Return the (X, Y) coordinate for the center point of the cell that contains the specified text.  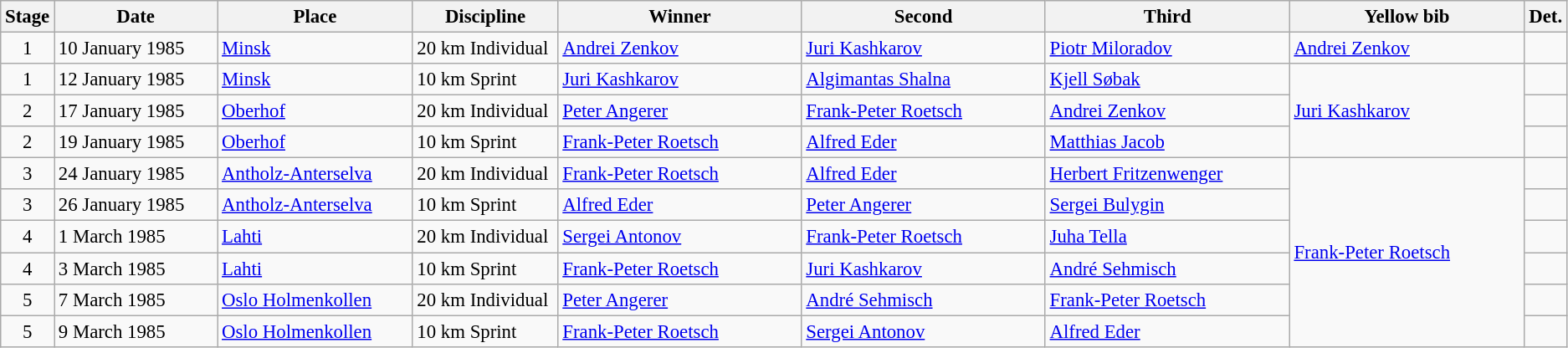
9 March 1985 (136, 331)
Herbert Fritzenwenger (1167, 174)
Algimantas Shalna (924, 79)
Kjell Søbak (1167, 79)
Piotr Miloradov (1167, 49)
Second (924, 17)
7 March 1985 (136, 299)
1 March 1985 (136, 237)
26 January 1985 (136, 205)
Yellow bib (1407, 17)
Place (315, 17)
Winner (679, 17)
Date (136, 17)
Sergei Bulygin (1167, 205)
3 March 1985 (136, 269)
10 January 1985 (136, 49)
24 January 1985 (136, 174)
12 January 1985 (136, 79)
Third (1167, 17)
17 January 1985 (136, 111)
Matthias Jacob (1167, 142)
Stage (28, 17)
Juha Tella (1167, 237)
Discipline (485, 17)
19 January 1985 (136, 142)
Det. (1546, 17)
